Return the [X, Y] coordinate for the center point of the cell that contains the specified text.  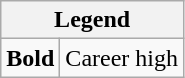
Bold [30, 58]
Career high [122, 58]
Legend [92, 20]
